Return the [X, Y] coordinate for the center point of the cell that contains the specified text.  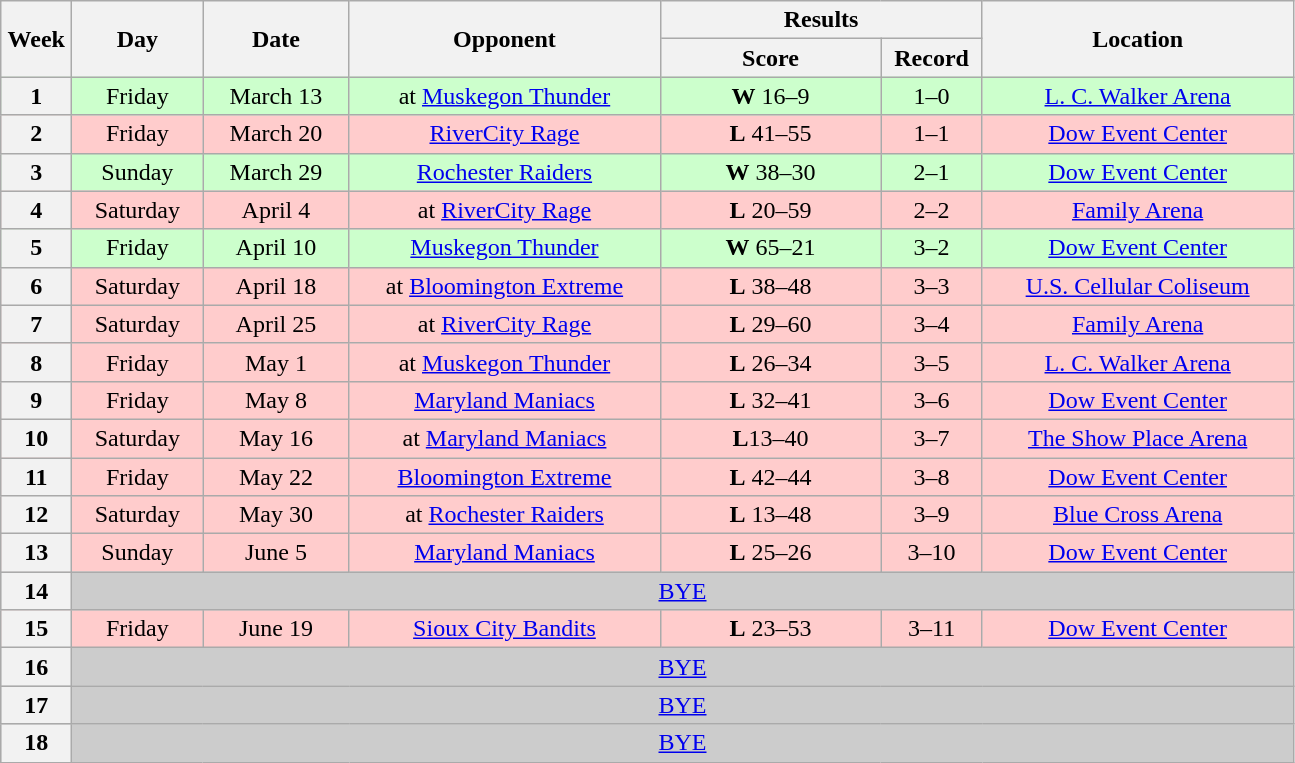
5 [36, 248]
3–3 [932, 286]
Date [276, 39]
3–11 [932, 629]
April 4 [276, 210]
L 38–48 [770, 286]
2–2 [932, 210]
17 [36, 705]
L 23–53 [770, 629]
14 [36, 591]
3–10 [932, 553]
Blue Cross Arena [1138, 515]
Sioux City Bandits [504, 629]
May 8 [276, 400]
May 16 [276, 438]
March 29 [276, 172]
Results [821, 20]
Muskegon Thunder [504, 248]
The Show Place Arena [1138, 438]
L 26–34 [770, 362]
May 22 [276, 477]
9 [36, 400]
L 13–48 [770, 515]
6 [36, 286]
May 1 [276, 362]
L 42–44 [770, 477]
Day [138, 39]
Week [36, 39]
16 [36, 667]
11 [36, 477]
L 29–60 [770, 324]
3–2 [932, 248]
April 25 [276, 324]
May 30 [276, 515]
W 16–9 [770, 96]
12 [36, 515]
15 [36, 629]
RiverCity Rage [504, 134]
1–0 [932, 96]
Record [932, 58]
April 10 [276, 248]
3–6 [932, 400]
at Maryland Maniacs [504, 438]
8 [36, 362]
3–5 [932, 362]
2 [36, 134]
13 [36, 553]
at Bloomington Extreme [504, 286]
3 [36, 172]
Score [770, 58]
4 [36, 210]
10 [36, 438]
U.S. Cellular Coliseum [1138, 286]
3–7 [932, 438]
W 65–21 [770, 248]
June 19 [276, 629]
3–9 [932, 515]
at Rochester Raiders [504, 515]
Location [1138, 39]
7 [36, 324]
Opponent [504, 39]
L 20–59 [770, 210]
3–8 [932, 477]
W 38–30 [770, 172]
1 [36, 96]
18 [36, 743]
March 20 [276, 134]
3–4 [932, 324]
L 25–26 [770, 553]
L13–40 [770, 438]
Rochester Raiders [504, 172]
June 5 [276, 553]
L 32–41 [770, 400]
L 41–55 [770, 134]
2–1 [932, 172]
Bloomington Extreme [504, 477]
1–1 [932, 134]
March 13 [276, 96]
April 18 [276, 286]
